Identify which cell holds the provided text, then report its (X, Y) central coordinate. 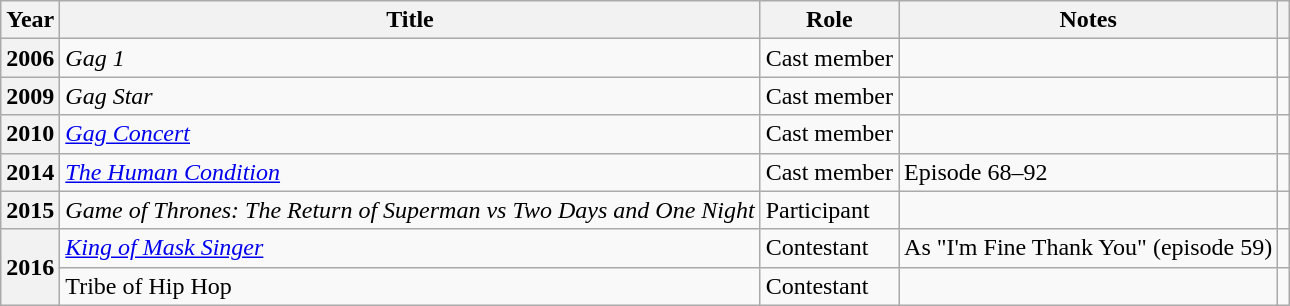
As "I'm Fine Thank You" (episode 59) (1088, 248)
2009 (30, 96)
Gag 1 (410, 58)
Episode 68–92 (1088, 172)
2016 (30, 267)
Game of Thrones: The Return of Superman vs Two Days and One Night (410, 210)
Role (829, 20)
Gag Concert (410, 134)
Tribe of Hip Hop (410, 286)
The Human Condition (410, 172)
Year (30, 20)
Participant (829, 210)
2015 (30, 210)
2014 (30, 172)
Notes (1088, 20)
2010 (30, 134)
Gag Star (410, 96)
Title (410, 20)
King of Mask Singer (410, 248)
2006 (30, 58)
